From the cell containing the given text, extract its center point as (x, y) coordinate. 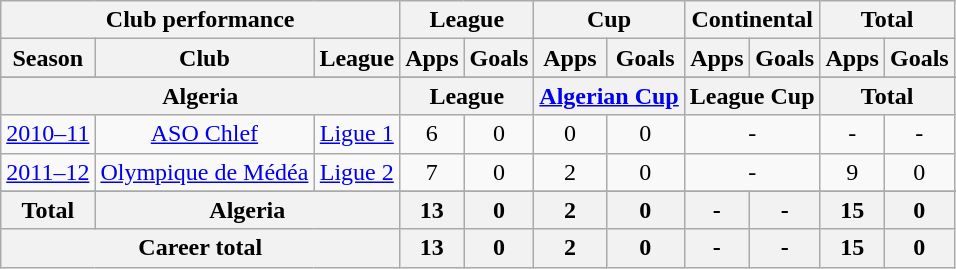
Continental (752, 20)
Season (48, 58)
2011–12 (48, 172)
Career total (200, 248)
Cup (609, 20)
Club (204, 58)
Club performance (200, 20)
9 (852, 172)
2010–11 (48, 134)
Algerian Cup (609, 96)
League Cup (752, 96)
Olympique de Médéa (204, 172)
6 (432, 134)
Ligue 2 (357, 172)
7 (432, 172)
ASO Chlef (204, 134)
Ligue 1 (357, 134)
